Identify which cell holds the provided text, then report its (x, y) central coordinate. 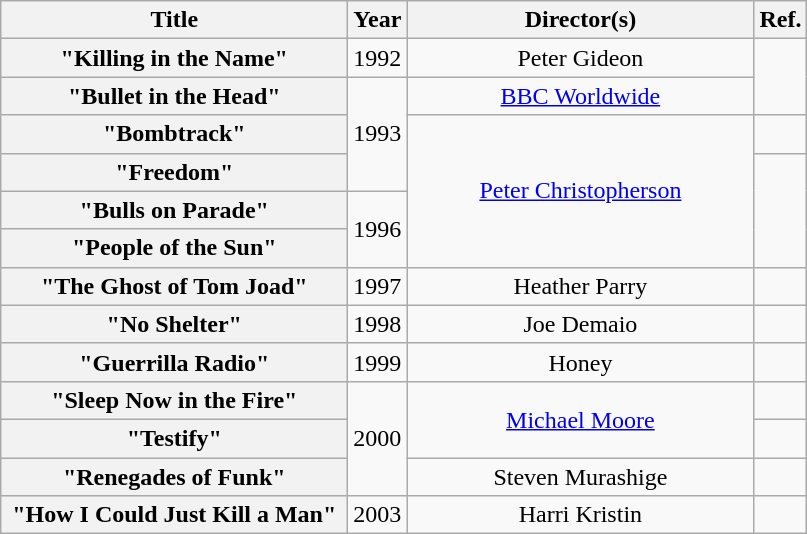
1998 (378, 324)
"Bombtrack" (174, 134)
Year (378, 20)
1996 (378, 229)
Michael Moore (580, 419)
"Freedom" (174, 172)
Title (174, 20)
"How I Could Just Kill a Man" (174, 515)
"Guerrilla Radio" (174, 362)
"Bullet in the Head" (174, 96)
"Sleep Now in the Fire" (174, 400)
Peter Gideon (580, 58)
"People of the Sun" (174, 248)
"Renegades of Funk" (174, 477)
2000 (378, 438)
"No Shelter" (174, 324)
Director(s) (580, 20)
1999 (378, 362)
1992 (378, 58)
"Killing in the Name" (174, 58)
BBC Worldwide (580, 96)
Heather Parry (580, 286)
2003 (378, 515)
Joe Demaio (580, 324)
1993 (378, 134)
"The Ghost of Tom Joad" (174, 286)
Harri Kristin (580, 515)
1997 (378, 286)
"Testify" (174, 438)
Honey (580, 362)
Ref. (780, 20)
Peter Christopherson (580, 191)
"Bulls on Parade" (174, 210)
Steven Murashige (580, 477)
